Extract the (X, Y) coordinate from the center of the cell holding the provided text.  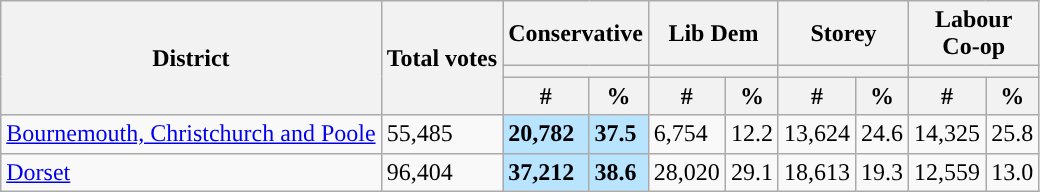
37,212 (546, 172)
Bournemouth, Christchurch and Poole (191, 134)
6,754 (686, 134)
37.5 (618, 134)
Dorset (191, 172)
District (191, 58)
19.3 (882, 172)
38.6 (618, 172)
12,559 (948, 172)
14,325 (948, 134)
LabourCo-op (974, 34)
29.1 (752, 172)
55,485 (442, 134)
13,624 (816, 134)
25.8 (1012, 134)
Conservative (576, 34)
12.2 (752, 134)
18,613 (816, 172)
Storey (843, 34)
Total votes (442, 58)
Lib Dem (713, 34)
24.6 (882, 134)
96,404 (442, 172)
13.0 (1012, 172)
28,020 (686, 172)
20,782 (546, 134)
